Identify which cell holds the provided text, then report its (x, y) central coordinate. 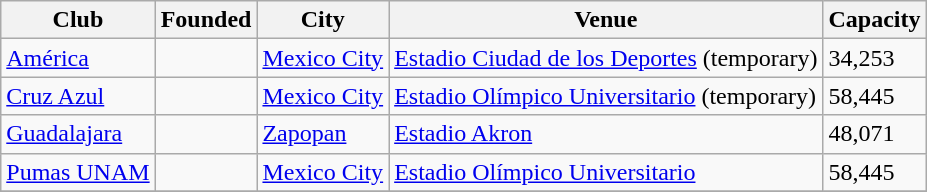
Cruz Azul (78, 96)
48,071 (874, 134)
Guadalajara (78, 134)
Estadio Olímpico Universitario (temporary) (606, 96)
Club (78, 20)
Venue (606, 20)
Capacity (874, 20)
Pumas UNAM (78, 172)
City (323, 20)
Estadio Ciudad de los Deportes (temporary) (606, 58)
34,253 (874, 58)
Founded (206, 20)
Estadio Olímpico Universitario (606, 172)
Estadio Akron (606, 134)
Zapopan (323, 134)
América (78, 58)
